Scan for the cell matching the given text and deliver its [x, y] coordinate at center. 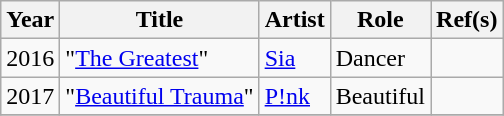
Title [160, 20]
P!nk [294, 96]
2017 [30, 96]
Dancer [380, 58]
"The Greatest" [160, 58]
Role [380, 20]
Beautiful [380, 96]
Sia [294, 58]
"Beautiful Trauma" [160, 96]
2016 [30, 58]
Year [30, 20]
Ref(s) [467, 20]
Artist [294, 20]
